Return the [X, Y] coordinate for the center point of the cell that contains the specified text.  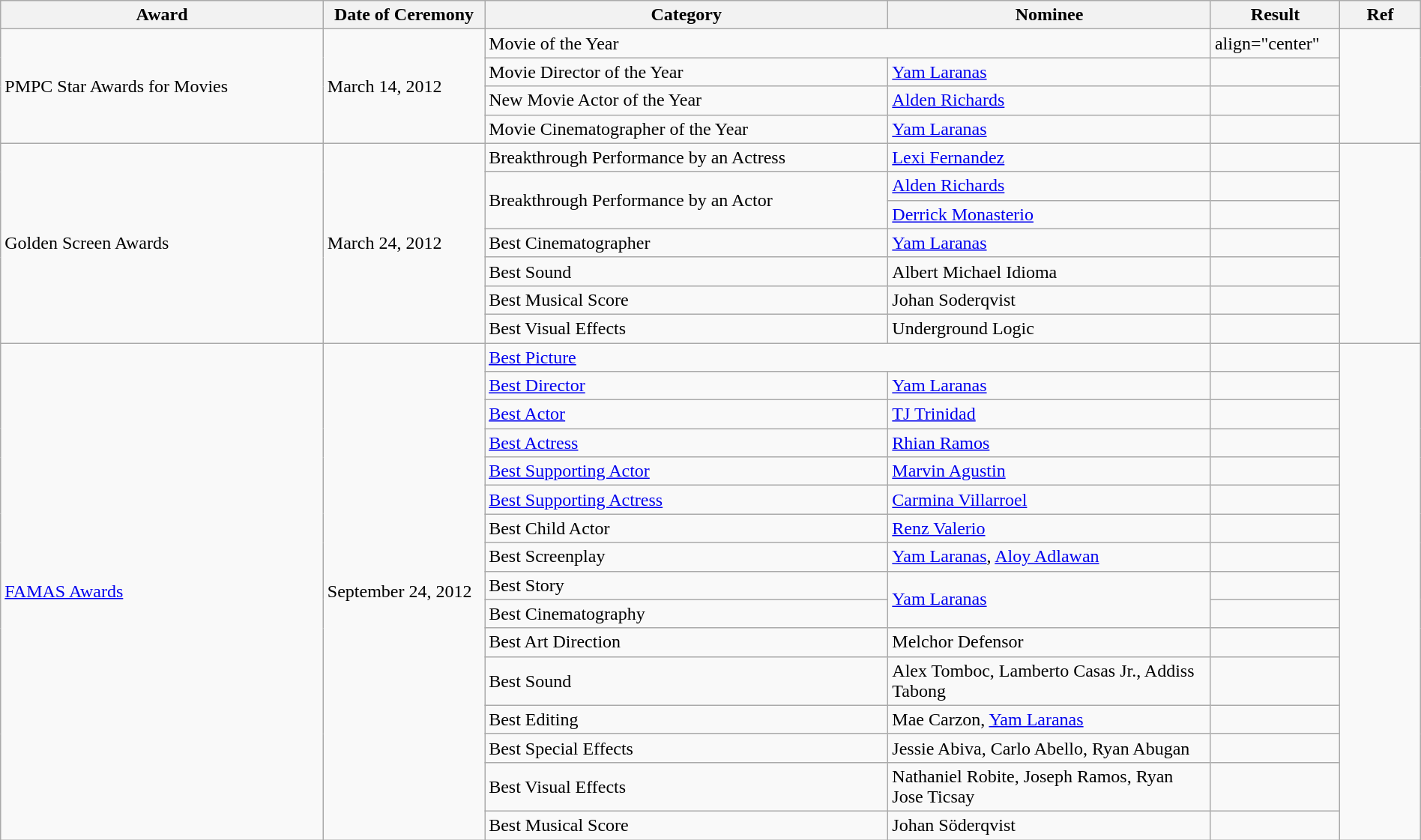
Best Story [687, 585]
Best Art Direction [687, 642]
September 24, 2012 [403, 592]
Best Director [687, 386]
Best Supporting Actor [687, 471]
Best Actress [687, 443]
Date of Ceremony [403, 15]
Best Cinematography [687, 614]
Lexi Fernandez [1049, 157]
Renz Valerio [1049, 528]
Marvin Agustin [1049, 471]
Derrick Monasterio [1049, 214]
Nathaniel Robite, Joseph Ramos, Ryan Jose Ticsay [1049, 787]
Breakthrough Performance by an Actor [687, 200]
FAMAS Awards [162, 592]
Albert Michael Idioma [1049, 271]
Carmina Villarroel [1049, 500]
Best Child Actor [687, 528]
Alex Tomboc, Lamberto Casas Jr., Addiss Tabong [1049, 680]
Yam Laranas, Aloy Adlawan [1049, 557]
PMPC Star Awards for Movies [162, 86]
Mae Carzon, Yam Laranas [1049, 719]
Ref [1381, 15]
Award [162, 15]
Underground Logic [1049, 328]
Best Editing [687, 719]
Movie of the Year [848, 43]
Golden Screen Awards [162, 243]
Best Actor [687, 414]
Best Screenplay [687, 557]
Movie Cinematographer of the Year [687, 129]
TJ Trinidad [1049, 414]
Rhian Ramos [1049, 443]
March 14, 2012 [403, 86]
Best Supporting Actress [687, 500]
Johan Soderqvist [1049, 300]
Movie Director of the Year [687, 72]
Nominee [1049, 15]
Best Cinematographer [687, 243]
Johan Söderqvist [1049, 825]
Best Picture [848, 357]
Jessie Abiva, Carlo Abello, Ryan Abugan [1049, 748]
New Movie Actor of the Year [687, 100]
March 24, 2012 [403, 243]
Best Special Effects [687, 748]
Category [687, 15]
Result [1275, 15]
Melchor Defensor [1049, 642]
align="center" [1275, 43]
Breakthrough Performance by an Actress [687, 157]
